Provide the (X, Y) coordinate of the cell's center where the given text is located.  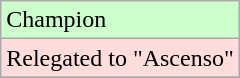
Champion (120, 20)
Relegated to "Ascenso" (120, 58)
